Output the (x, y) coordinate of the center of the cell containing the given text.  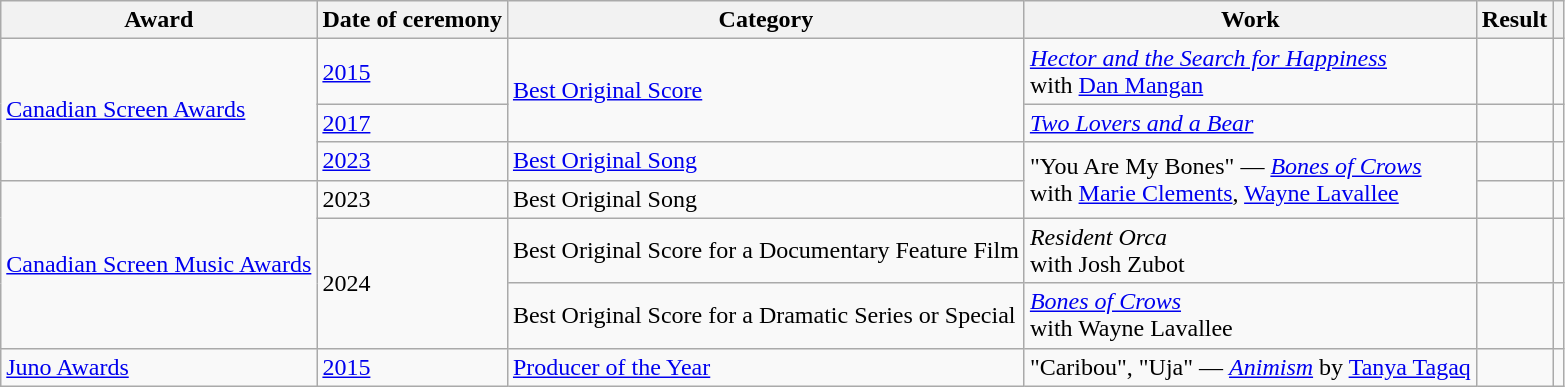
Bones of Crowswith Wayne Lavallee (1250, 316)
Producer of the Year (766, 367)
2024 (412, 283)
Canadian Screen Awards (159, 110)
Best Original Score for a Documentary Feature Film (766, 250)
"You Are My Bones" — Bones of Crowswith Marie Clements, Wayne Lavallee (1250, 180)
Juno Awards (159, 367)
Two Lovers and a Bear (1250, 123)
Work (1250, 20)
Hector and the Search for Happinesswith Dan Mangan (1250, 72)
Resident Orcawith Josh Zubot (1250, 250)
Best Original Score for a Dramatic Series or Special (766, 316)
Result (1514, 20)
"Caribou", "Uja" — Animism by Tanya Tagaq (1250, 367)
Best Original Score (766, 90)
Award (159, 20)
Canadian Screen Music Awards (159, 264)
2017 (412, 123)
Category (766, 20)
Date of ceremony (412, 20)
